For the text-containing cell, return its midpoint in [X, Y] coordinate format. 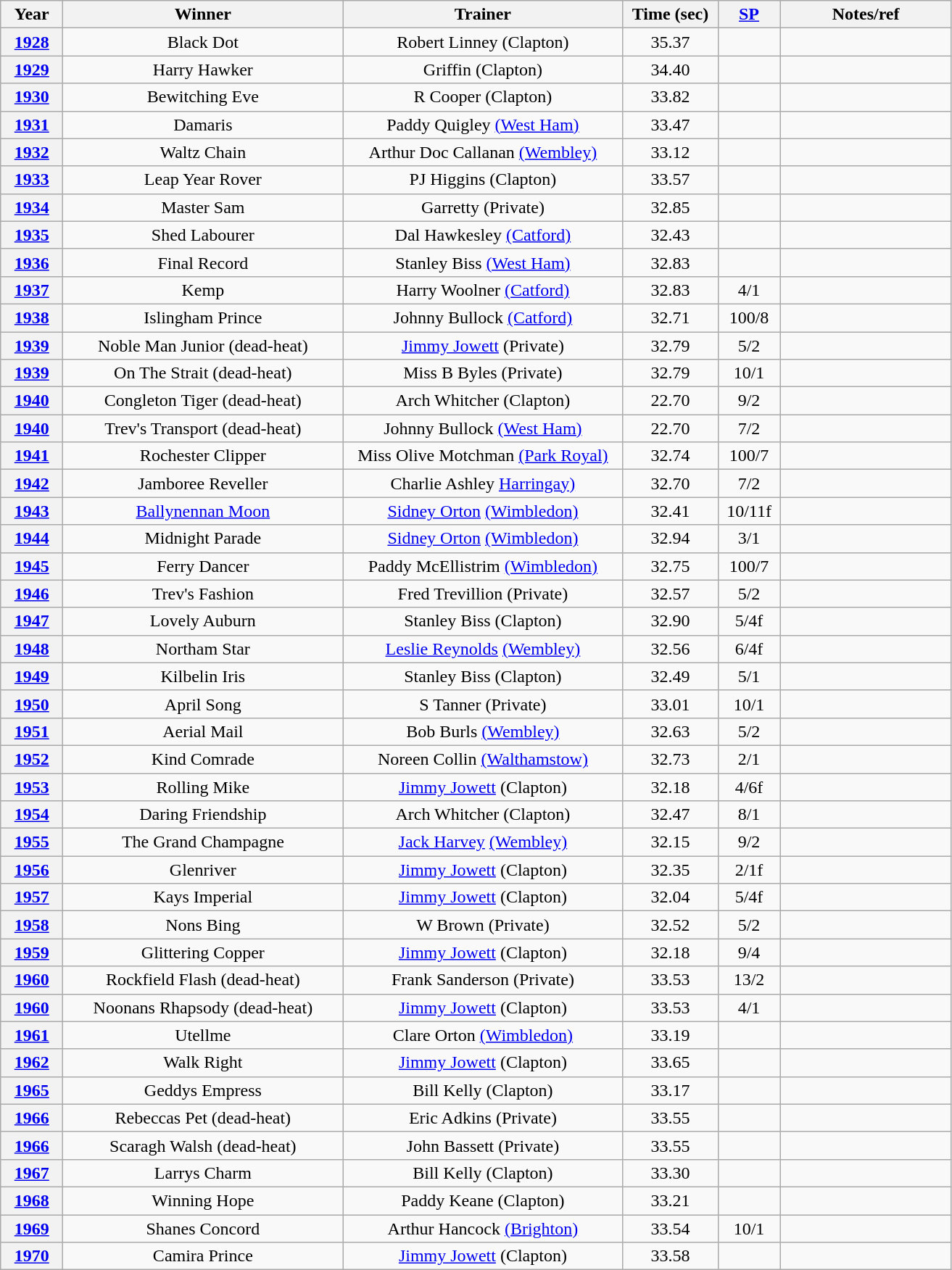
Trainer [483, 14]
Johnny Bullock (Catford) [483, 317]
Notes/ref [866, 14]
Fred Trevillion (Private) [483, 594]
Winning Hope [203, 1200]
Noble Man Junior (dead-heat) [203, 346]
Congleton Tiger (dead-heat) [203, 401]
Final Record [203, 262]
33.65 [670, 1063]
1947 [32, 621]
2/1f [749, 870]
Kays Imperial [203, 897]
1951 [32, 731]
32.56 [670, 649]
32.71 [670, 317]
Robert Linney (Clapton) [483, 42]
1941 [32, 456]
Leap Year Rover [203, 180]
33.30 [670, 1173]
1935 [32, 235]
32.43 [670, 235]
32.75 [670, 566]
Kemp [203, 290]
1956 [32, 870]
Arthur Hancock (Brighton) [483, 1229]
Winner [203, 14]
1969 [32, 1229]
Glittering Copper [203, 952]
34.40 [670, 70]
Midnight Parade [203, 539]
Garretty (Private) [483, 207]
Charlie Ashley Harringay) [483, 483]
Daring Friendship [203, 815]
Paddy McEllistrim (Wimbledon) [483, 566]
Nons Bing [203, 925]
32.52 [670, 925]
On The Strait (dead-heat) [203, 373]
Year [32, 14]
Glenriver [203, 870]
33.82 [670, 97]
Shed Labourer [203, 235]
1954 [32, 815]
Griffin (Clapton) [483, 70]
33.47 [670, 125]
1967 [32, 1173]
100/8 [749, 317]
Rochester Clipper [203, 456]
Trev's Fashion [203, 594]
1948 [32, 649]
1936 [32, 262]
1931 [32, 125]
32.94 [670, 539]
Miss Olive Motchman (Park Royal) [483, 456]
1949 [32, 676]
33.01 [670, 704]
32.49 [670, 676]
Kind Comrade [203, 759]
1945 [32, 566]
33.21 [670, 1200]
Eric Adkins (Private) [483, 1118]
32.04 [670, 897]
1934 [32, 207]
3/1 [749, 539]
Northam Star [203, 649]
S Tanner (Private) [483, 704]
8/1 [749, 815]
Rebeccas Pet (dead-heat) [203, 1118]
33.12 [670, 152]
32.47 [670, 815]
Harry Hawker [203, 70]
1943 [32, 511]
33.57 [670, 180]
32.74 [670, 456]
32.73 [670, 759]
33.19 [670, 1035]
Johnny Bullock (West Ham) [483, 428]
1965 [32, 1090]
1952 [32, 759]
1930 [32, 97]
PJ Higgins (Clapton) [483, 180]
Bewitching Eve [203, 97]
Lovely Auburn [203, 621]
Shanes Concord [203, 1229]
Paddy Keane (Clapton) [483, 1200]
R Cooper (Clapton) [483, 97]
32.90 [670, 621]
Jimmy Jowett (Private) [483, 346]
Frank Sanderson (Private) [483, 980]
1955 [32, 842]
32.41 [670, 511]
6/4f [749, 649]
W Brown (Private) [483, 925]
Dal Hawkesley (Catford) [483, 235]
Geddys Empress [203, 1090]
Noonans Rhapsody (dead-heat) [203, 1008]
Master Sam [203, 207]
Scaragh Walsh (dead-heat) [203, 1145]
Islingham Prince [203, 317]
Ferry Dancer [203, 566]
1937 [32, 290]
April Song [203, 704]
32.35 [670, 870]
1968 [32, 1200]
Camira Prince [203, 1256]
1953 [32, 787]
1944 [32, 539]
Bob Burls (Wembley) [483, 731]
1959 [32, 952]
Kilbelin Iris [203, 676]
Leslie Reynolds (Wembley) [483, 649]
1929 [32, 70]
Walk Right [203, 1063]
Miss B Byles (Private) [483, 373]
Waltz Chain [203, 152]
1958 [32, 925]
5/1 [749, 676]
1970 [32, 1256]
4/6f [749, 787]
Rolling Mike [203, 787]
Time (sec) [670, 14]
John Bassett (Private) [483, 1145]
35.37 [670, 42]
Arthur Doc Callanan (Wembley) [483, 152]
Paddy Quigley (West Ham) [483, 125]
32.15 [670, 842]
Rockfield Flash (dead-heat) [203, 980]
1942 [32, 483]
1928 [32, 42]
1938 [32, 317]
1957 [32, 897]
33.17 [670, 1090]
Clare Orton (Wimbledon) [483, 1035]
1962 [32, 1063]
13/2 [749, 980]
1946 [32, 594]
Jack Harvey (Wembley) [483, 842]
Stanley Biss (West Ham) [483, 262]
1950 [32, 704]
33.54 [670, 1229]
33.58 [670, 1256]
1932 [32, 152]
Larrys Charm [203, 1173]
1933 [32, 180]
Noreen Collin (Walthamstow) [483, 759]
32.85 [670, 207]
2/1 [749, 759]
9/4 [749, 952]
Aerial Mail [203, 731]
The Grand Champagne [203, 842]
Damaris [203, 125]
Utellme [203, 1035]
32.63 [670, 731]
Jamboree Reveller [203, 483]
10/11f [749, 511]
Harry Woolner (Catford) [483, 290]
Trev's Transport (dead-heat) [203, 428]
SP [749, 14]
1961 [32, 1035]
32.70 [670, 483]
32.57 [670, 594]
Black Dot [203, 42]
Ballynennan Moon [203, 511]
